Find where the given text appears and provide that cell's center as (X, Y) coordinate. 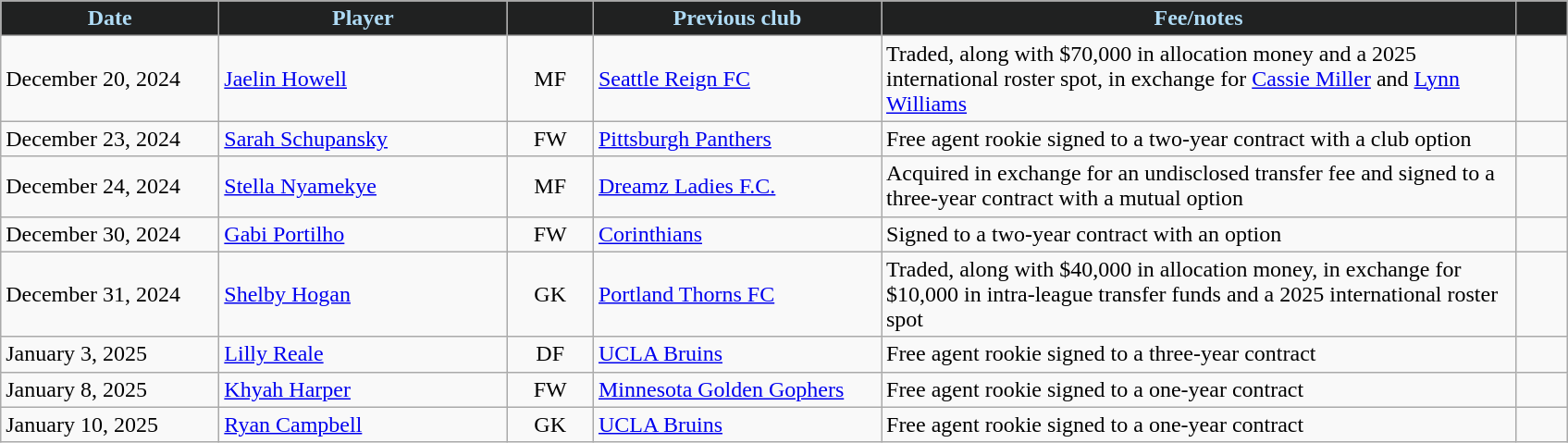
Free agent rookie signed to a two-year contract with a club option (1198, 139)
Player (363, 18)
Signed to a two-year contract with an option (1198, 234)
Gabi Portilho (363, 234)
Date (110, 18)
January 10, 2025 (110, 425)
Minnesota Golden Gophers (736, 389)
Previous club (736, 18)
Corinthians (736, 234)
Dreamz Ladies F.C. (736, 187)
December 20, 2024 (110, 79)
Shelby Hogan (363, 294)
Ryan Campbell (363, 425)
Portland Thorns FC (736, 294)
Sarah Schupansky (363, 139)
DF (550, 354)
Traded, along with $70,000 in allocation money and a 2025 international roster spot, in exchange for Cassie Miller and Lynn Williams (1198, 79)
Pittsburgh Panthers (736, 139)
January 8, 2025 (110, 389)
Seattle Reign FC (736, 79)
December 24, 2024 (110, 187)
Free agent rookie signed to a three-year contract (1198, 354)
December 30, 2024 (110, 234)
January 3, 2025 (110, 354)
Khyah Harper (363, 389)
Stella Nyamekye (363, 187)
December 31, 2024 (110, 294)
Jaelin Howell (363, 79)
Acquired in exchange for an undisclosed transfer fee and signed to a three-year contract with a mutual option (1198, 187)
Traded, along with $40,000 in allocation money, in exchange for $10,000 in intra-league transfer funds and a 2025 international roster spot (1198, 294)
Lilly Reale (363, 354)
December 23, 2024 (110, 139)
Fee/notes (1198, 18)
